Provide the [X, Y] coordinate of the cell's center where the given text is located.  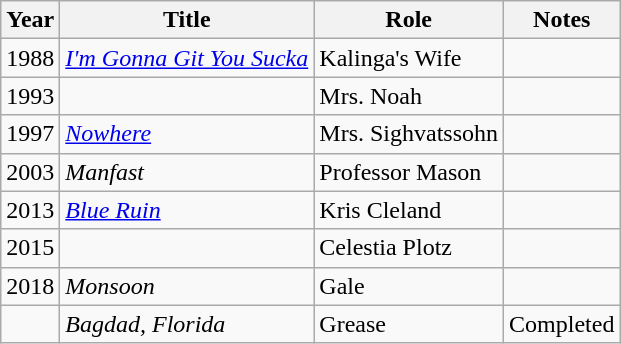
Professor Mason [409, 172]
Title [187, 20]
Grease [409, 324]
2015 [30, 248]
Gale [409, 286]
Manfast [187, 172]
Celestia Plotz [409, 248]
Role [409, 20]
I'm Gonna Git You Sucka [187, 58]
Monsoon [187, 286]
2013 [30, 210]
1997 [30, 134]
Kris Cleland [409, 210]
Year [30, 20]
Nowhere [187, 134]
2003 [30, 172]
Blue Ruin [187, 210]
Mrs. Noah [409, 96]
2018 [30, 286]
1993 [30, 96]
Notes [562, 20]
Bagdad, Florida [187, 324]
1988 [30, 58]
Completed [562, 324]
Mrs. Sighvatssohn [409, 134]
Kalinga's Wife [409, 58]
